Detect which cell encompasses the target text, then output its [x, y] center coordinate. 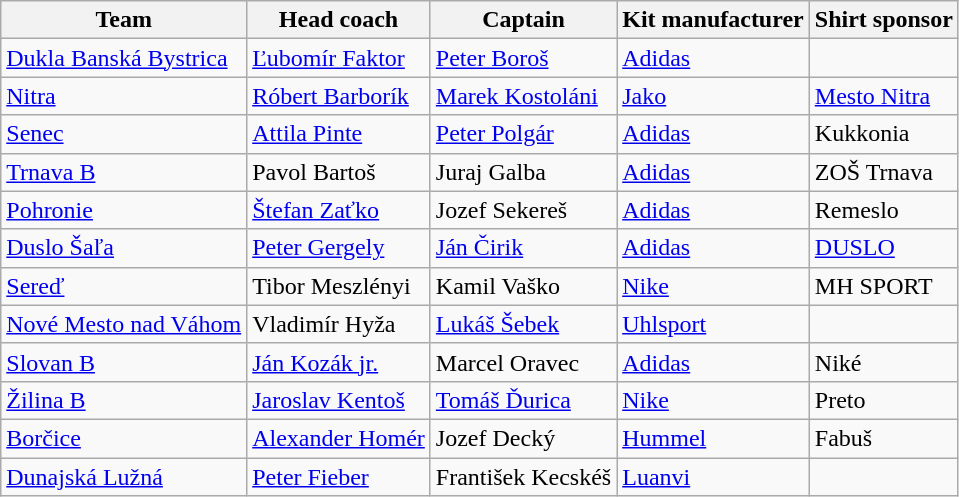
Kit manufacturer [714, 20]
Niké [884, 362]
Jozef Sekereš [523, 210]
František Kecskéš [523, 477]
Peter Boroš [523, 58]
Juraj Galba [523, 172]
MH SPORT [884, 286]
Attila Pinte [339, 134]
Borčice [124, 438]
Senec [124, 134]
Žilina B [124, 400]
Jaroslav Kentoš [339, 400]
Shirt sponsor [884, 20]
Ľubomír Faktor [339, 58]
Duslo Šaľa [124, 248]
Peter Gergely [339, 248]
Uhlsport [714, 324]
Remeslo [884, 210]
Head coach [339, 20]
Alexander Homér [339, 438]
Peter Polgár [523, 134]
Pavol Bartoš [339, 172]
Kamil Vaško [523, 286]
Peter Fieber [339, 477]
Marek Kostoláni [523, 96]
Lukáš Šebek [523, 324]
Róbert Barborík [339, 96]
Pohronie [124, 210]
Tibor Meszlényi [339, 286]
Jako [714, 96]
Marcel Oravec [523, 362]
Jozef Decký [523, 438]
Štefan Zaťko [339, 210]
Nitra [124, 96]
Vladimír Hyža [339, 324]
Slovan B [124, 362]
DUSLO [884, 248]
Kukkonia [884, 134]
Captain [523, 20]
Tomáš Ďurica [523, 400]
Nové Mesto nad Váhom [124, 324]
Dunajská Lužná [124, 477]
ZOŠ Trnava [884, 172]
Luanvi [714, 477]
Trnava B [124, 172]
Ján Čirik [523, 248]
Hummel [714, 438]
Ján Kozák jr. [339, 362]
Team [124, 20]
Mesto Nitra [884, 96]
Fabuš [884, 438]
Dukla Banská Bystrica [124, 58]
Sereď [124, 286]
Preto [884, 400]
